From the cell containing the given text, extract its center point as [X, Y] coordinate. 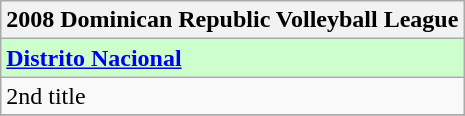
Distrito Nacional [232, 58]
2nd title [232, 96]
2008 Dominican Republic Volleyball League [232, 20]
